Capture the cell that displays the provided text and extract its [X, Y] central coordinate. 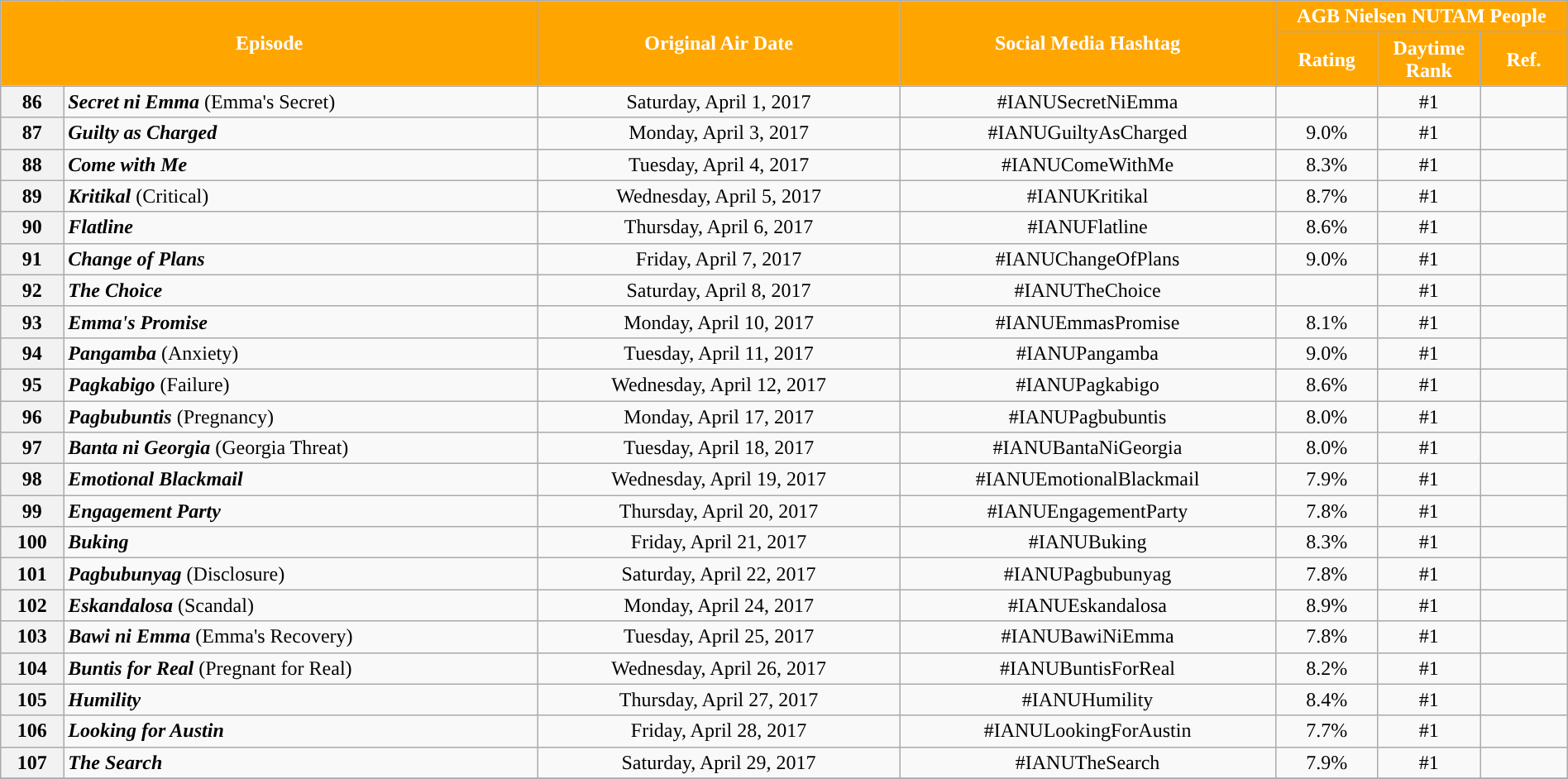
Come with Me [301, 165]
#IANUPagkabigo [1088, 385]
93 [32, 322]
#IANUPagbubuntis [1088, 416]
Pangamba (Anxiety) [301, 353]
Wednesday, April 26, 2017 [718, 668]
Monday, April 10, 2017 [718, 322]
Pagbubunyag (Disclosure) [301, 574]
Saturday, April 22, 2017 [718, 574]
7.7% [1327, 731]
103 [32, 637]
#IANUEngagementParty [1088, 511]
89 [32, 196]
The Search [301, 762]
101 [32, 574]
Thursday, April 27, 2017 [718, 700]
#IANUEmmasPromise [1088, 322]
#IANUTheChoice [1088, 290]
Rating [1327, 60]
Wednesday, April 19, 2017 [718, 480]
Buking [301, 542]
Friday, April 28, 2017 [718, 731]
Emotional Blackmail [301, 480]
99 [32, 511]
#IANULookingForAustin [1088, 731]
Tuesday, April 11, 2017 [718, 353]
Bawi ni Emma (Emma's Recovery) [301, 637]
87 [32, 133]
Wednesday, April 12, 2017 [718, 385]
Change of Plans [301, 259]
#IANUEskandalosa [1088, 605]
Secret ni Emma (Emma's Secret) [301, 102]
Episode [270, 43]
#IANUBawiNiEmma [1088, 637]
#IANUBuking [1088, 542]
Engagement Party [301, 511]
Guilty as Charged [301, 133]
98 [32, 480]
Thursday, April 20, 2017 [718, 511]
Ref. [1524, 60]
8.9% [1327, 605]
#IANUBuntisForReal [1088, 668]
Eskandalosa (Scandal) [301, 605]
Thursday, April 6, 2017 [718, 227]
Banta ni Georgia (Georgia Threat) [301, 448]
Humility [301, 700]
8.7% [1327, 196]
Flatline [301, 227]
100 [32, 542]
#IANUFlatline [1088, 227]
92 [32, 290]
90 [32, 227]
8.2% [1327, 668]
96 [32, 416]
#IANUKritikal [1088, 196]
#IANUGuiltyAsCharged [1088, 133]
Looking for Austin [301, 731]
Monday, April 17, 2017 [718, 416]
91 [32, 259]
Pagbubuntis (Pregnancy) [301, 416]
#IANUPangamba [1088, 353]
Kritikal (Critical) [301, 196]
8.4% [1327, 700]
102 [32, 605]
#IANUChangeOfPlans [1088, 259]
95 [32, 385]
86 [32, 102]
Original Air Date [718, 43]
#IANUTheSearch [1088, 762]
Buntis for Real (Pregnant for Real) [301, 668]
Pagkabigo (Failure) [301, 385]
106 [32, 731]
#IANUPagbubunyag [1088, 574]
DaytimeRank [1429, 60]
Friday, April 21, 2017 [718, 542]
Saturday, April 8, 2017 [718, 290]
94 [32, 353]
88 [32, 165]
104 [32, 668]
Wednesday, April 5, 2017 [718, 196]
#IANUHumility [1088, 700]
8.1% [1327, 322]
Friday, April 7, 2017 [718, 259]
AGB Nielsen NUTAM People [1421, 17]
#IANUEmotionalBlackmail [1088, 480]
105 [32, 700]
107 [32, 762]
Monday, April 3, 2017 [718, 133]
97 [32, 448]
#IANUComeWithMe [1088, 165]
Tuesday, April 4, 2017 [718, 165]
Tuesday, April 25, 2017 [718, 637]
The Choice [301, 290]
Monday, April 24, 2017 [718, 605]
Emma's Promise [301, 322]
Saturday, April 1, 2017 [718, 102]
Tuesday, April 18, 2017 [718, 448]
#IANUBantaNiGeorgia [1088, 448]
Saturday, April 29, 2017 [718, 762]
Social Media Hashtag [1088, 43]
#IANUSecretNiEmma [1088, 102]
